Determine the (X, Y) coordinate at the center of the cell enclosing the given text.  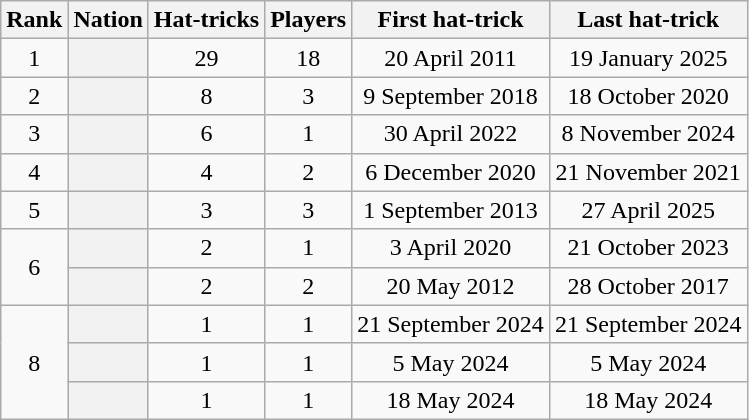
Players (308, 20)
3 April 2020 (451, 248)
Nation (108, 20)
Hat-tricks (206, 20)
1 September 2013 (451, 210)
9 September 2018 (451, 96)
5 (34, 210)
28 October 2017 (648, 286)
18 October 2020 (648, 96)
30 April 2022 (451, 134)
20 April 2011 (451, 58)
Last hat-trick (648, 20)
18 (308, 58)
29 (206, 58)
6 December 2020 (451, 172)
Rank (34, 20)
20 May 2012 (451, 286)
27 April 2025 (648, 210)
21 October 2023 (648, 248)
First hat-trick (451, 20)
8 November 2024 (648, 134)
19 January 2025 (648, 58)
21 November 2021 (648, 172)
